Return the (X, Y) coordinate for the center point of the cell that contains the specified text.  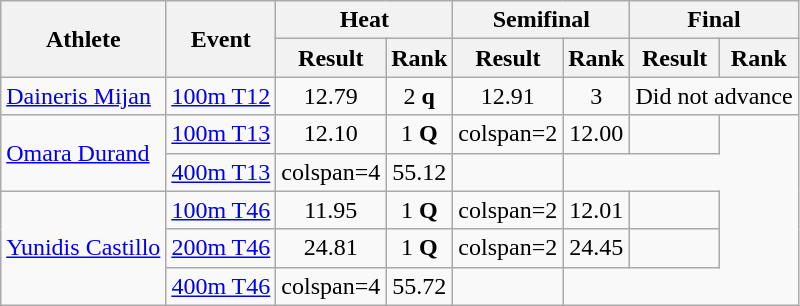
Daineris Mijan (84, 96)
Final (714, 20)
11.95 (331, 210)
Omara Durand (84, 153)
Did not advance (714, 96)
12.00 (596, 134)
400m T13 (221, 172)
3 (596, 96)
Event (221, 39)
55.72 (420, 286)
2 q (420, 96)
Heat (364, 20)
200m T46 (221, 248)
12.10 (331, 134)
12.01 (596, 210)
400m T46 (221, 286)
100m T12 (221, 96)
24.81 (331, 248)
Athlete (84, 39)
Yunidis Castillo (84, 248)
55.12 (420, 172)
100m T46 (221, 210)
100m T13 (221, 134)
Semifinal (542, 20)
12.79 (331, 96)
12.91 (508, 96)
24.45 (596, 248)
